Capture the cell that displays the provided text and extract its [x, y] central coordinate. 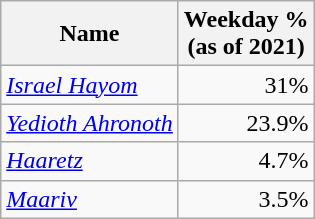
Maariv [90, 199]
23.9% [246, 123]
4.7% [246, 161]
31% [246, 85]
3.5% [246, 199]
Yedioth Ahronoth [90, 123]
Name [90, 34]
Weekday %(as of 2021) [246, 34]
Israel Hayom [90, 85]
Haaretz [90, 161]
